Provide the (x, y) coordinate of the cell's center where the given text is located.  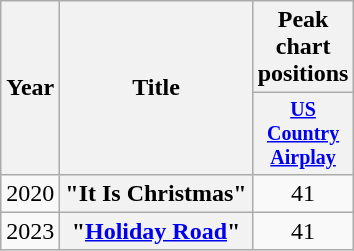
"It Is Christmas" (156, 193)
Year (30, 88)
US Country Airplay (303, 134)
2023 (30, 231)
2020 (30, 193)
"Holiday Road" (156, 231)
Peak chart positions (303, 47)
Title (156, 88)
